Return (X, Y) of the center of cell containing provided text 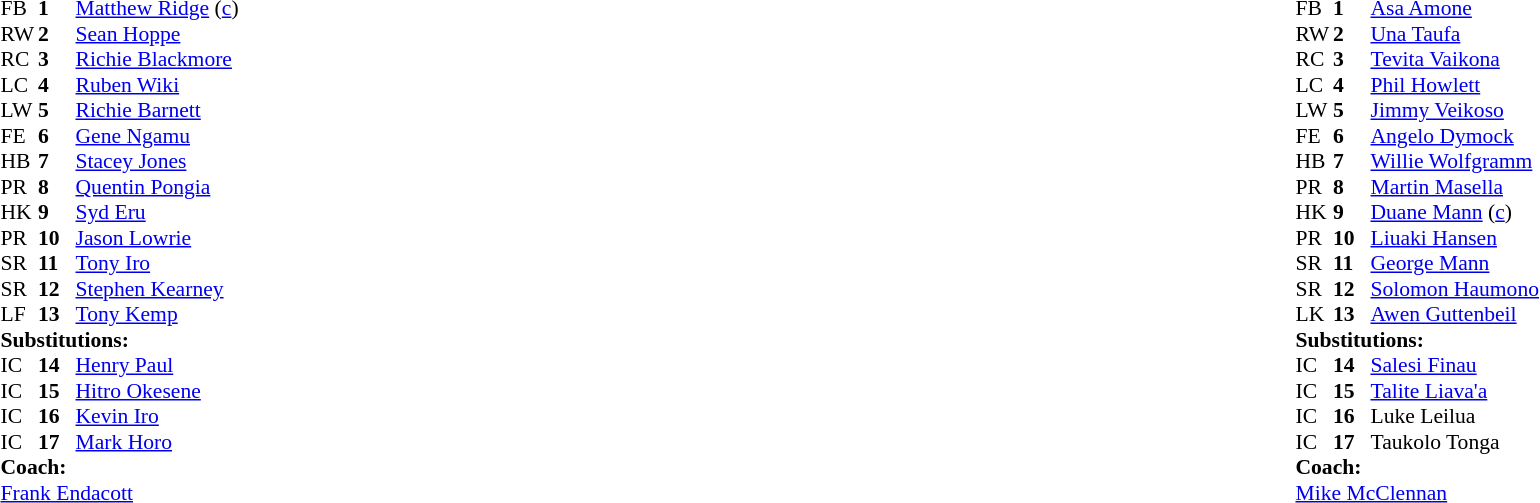
Willie Wolfgramm (1454, 161)
Duane Mann (c) (1454, 213)
Mark Horo (158, 442)
Syd Eru (158, 213)
Stephen Kearney (158, 289)
Jason Lowrie (158, 238)
Awen Guttenbeil (1454, 315)
Ruben Wiki (158, 85)
Solomon Haumono (1454, 289)
Jimmy Veikoso (1454, 111)
Liuaki Hansen (1454, 238)
Tony Iro (158, 263)
Gene Ngamu (158, 136)
Talite Liava'a (1454, 391)
Hitro Okesene (158, 391)
Una Taufa (1454, 34)
Richie Blackmore (158, 59)
Sean Hoppe (158, 34)
Kevin Iro (158, 417)
LK (1314, 315)
Phil Howlett (1454, 85)
Tevita Vaikona (1454, 59)
Taukolo Tonga (1454, 442)
Luke Leilua (1454, 417)
Quentin Pongia (158, 187)
Tony Kemp (158, 315)
Martin Masella (1454, 187)
Angelo Dymock (1454, 136)
Henry Paul (158, 365)
Salesi Finau (1454, 365)
LF (19, 315)
George Mann (1454, 263)
Stacey Jones (158, 161)
Richie Barnett (158, 111)
